Return [X, Y] of the center of cell containing provided text 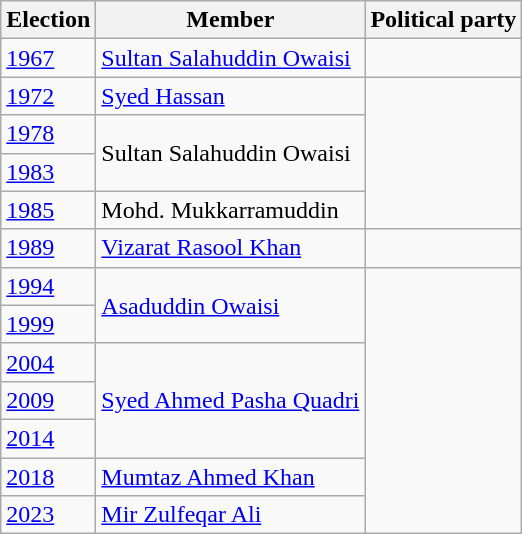
Mir Zulfeqar Ali [230, 515]
Syed Ahmed Pasha Quadri [230, 400]
1985 [48, 210]
1999 [48, 324]
2014 [48, 438]
Asaduddin Owaisi [230, 305]
2009 [48, 400]
Election [48, 20]
2023 [48, 515]
2004 [48, 362]
2018 [48, 477]
Syed Hassan [230, 96]
1967 [48, 58]
Vizarat Rasool Khan [230, 248]
Mumtaz Ahmed Khan [230, 477]
1983 [48, 172]
1978 [48, 134]
1989 [48, 248]
Mohd. Mukkarramuddin [230, 210]
Member [230, 20]
1972 [48, 96]
Political party [444, 20]
1994 [48, 286]
